Extract the [X, Y] coordinate from the center of the cell holding the provided text.  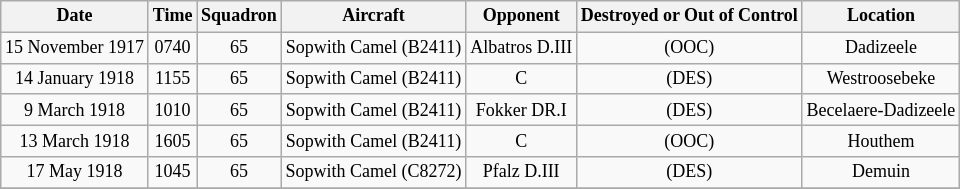
Squadron [239, 16]
14 January 1918 [75, 78]
9 March 1918 [75, 110]
Fokker DR.I [522, 110]
Location [881, 16]
Demuin [881, 172]
Sopwith Camel (C8272) [374, 172]
Dadizeele [881, 48]
Westroosebeke [881, 78]
13 March 1918 [75, 140]
Time [172, 16]
Date [75, 16]
1605 [172, 140]
1045 [172, 172]
17 May 1918 [75, 172]
Houthem [881, 140]
Destroyed or Out of Control [689, 16]
Pfalz D.III [522, 172]
1010 [172, 110]
Becelaere-Dadizeele [881, 110]
Opponent [522, 16]
Aircraft [374, 16]
1155 [172, 78]
15 November 1917 [75, 48]
0740 [172, 48]
Albatros D.III [522, 48]
